Extract the (X, Y) coordinate from the center of the cell holding the provided text.  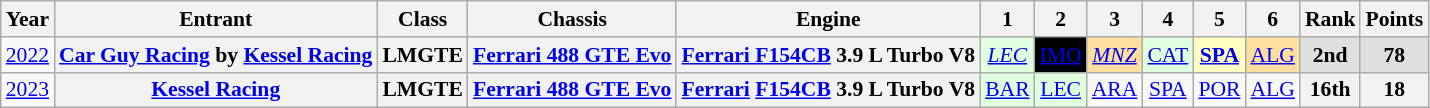
Engine (828, 19)
1 (1008, 19)
2023 (28, 90)
Entrant (216, 19)
Year (28, 19)
Car Guy Racing by Kessel Racing (216, 55)
Class (422, 19)
2 (1061, 19)
4 (1168, 19)
16th (1330, 90)
MNZ (1115, 55)
BAR (1008, 90)
CAT (1168, 55)
IMO (1061, 55)
3 (1115, 19)
18 (1394, 90)
Rank (1330, 19)
5 (1219, 19)
6 (1272, 19)
Kessel Racing (216, 90)
Chassis (572, 19)
78 (1394, 55)
2022 (28, 55)
ARA (1115, 90)
Points (1394, 19)
2nd (1330, 55)
POR (1219, 90)
